From the cell containing the given text, extract its center point as (x, y) coordinate. 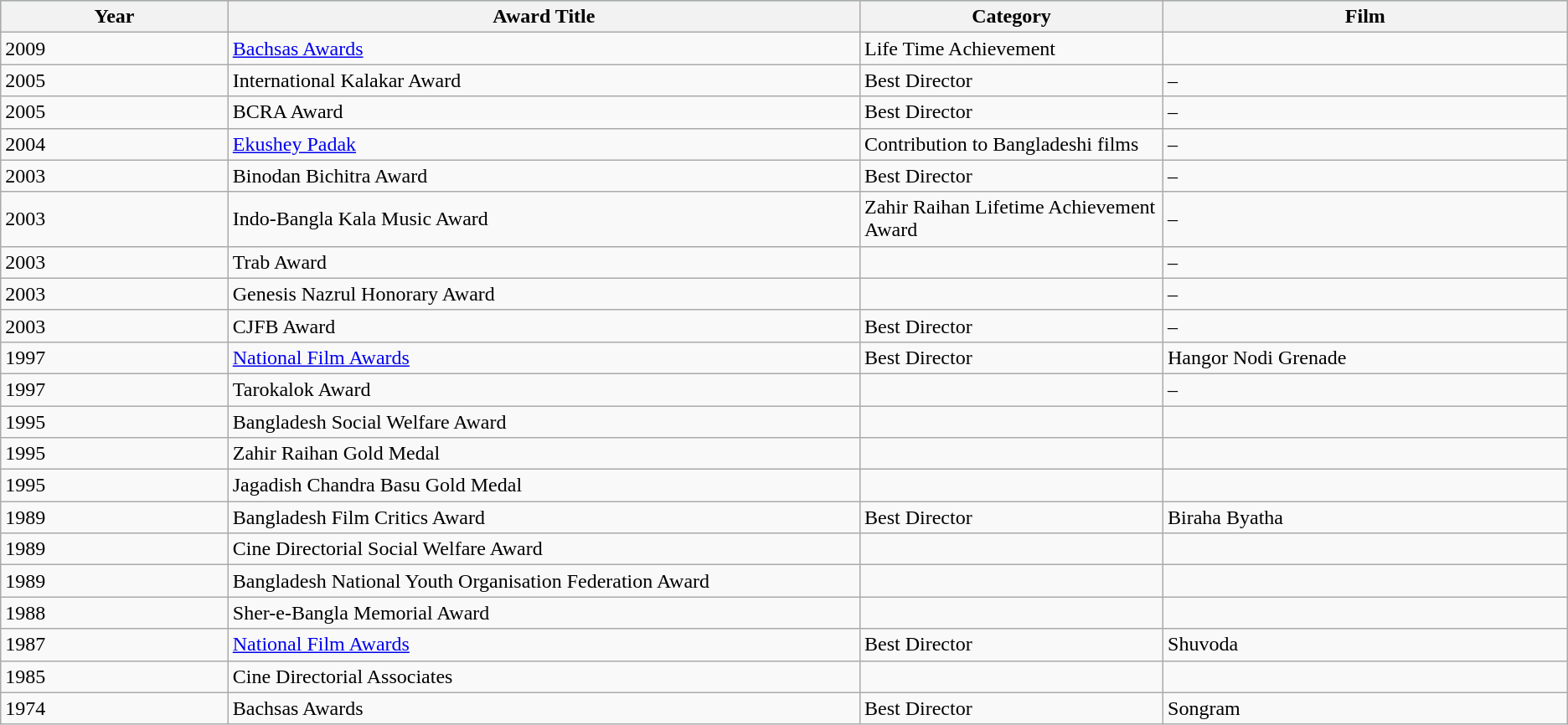
Hangor Nodi Grenade (1365, 357)
BCRA Award (544, 112)
Bangladesh National Youth Organisation Federation Award (544, 581)
Zahir Raihan Gold Medal (544, 454)
Trab Award (544, 262)
Film (1365, 17)
Bangladesh Film Critics Award (544, 517)
Sher-e-Bangla Memorial Award (544, 613)
Binodan Bichitra Award (544, 176)
International Kalakar Award (544, 80)
Award Title (544, 17)
CJFB Award (544, 326)
Year (115, 17)
1988 (115, 613)
Jagadish Chandra Basu Gold Medal (544, 486)
Shuvoda (1365, 645)
Biraha Byatha (1365, 517)
Bangladesh Social Welfare Award (544, 421)
Life Time Achievement (1011, 49)
Cine Directorial Associates (544, 676)
Tarokalok Award (544, 389)
Songram (1365, 708)
Ekushey Padak (544, 144)
1974 (115, 708)
1985 (115, 676)
2004 (115, 144)
Category (1011, 17)
2009 (115, 49)
Contribution to Bangladeshi films (1011, 144)
Cine Directorial Social Welfare Award (544, 549)
Zahir Raihan Lifetime Achievement Award (1011, 219)
Indo-Bangla Kala Music Award (544, 219)
1987 (115, 645)
Genesis Nazrul Honorary Award (544, 294)
